Capture the cell that displays the provided text and extract its (x, y) central coordinate. 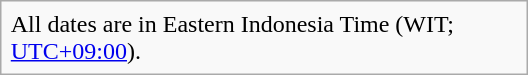
All dates are in Eastern Indonesia Time (WIT; UTC+09:00). (264, 38)
